Pinpoint the cell where the given text exists, returning its (X, Y) midpoint coordinate. 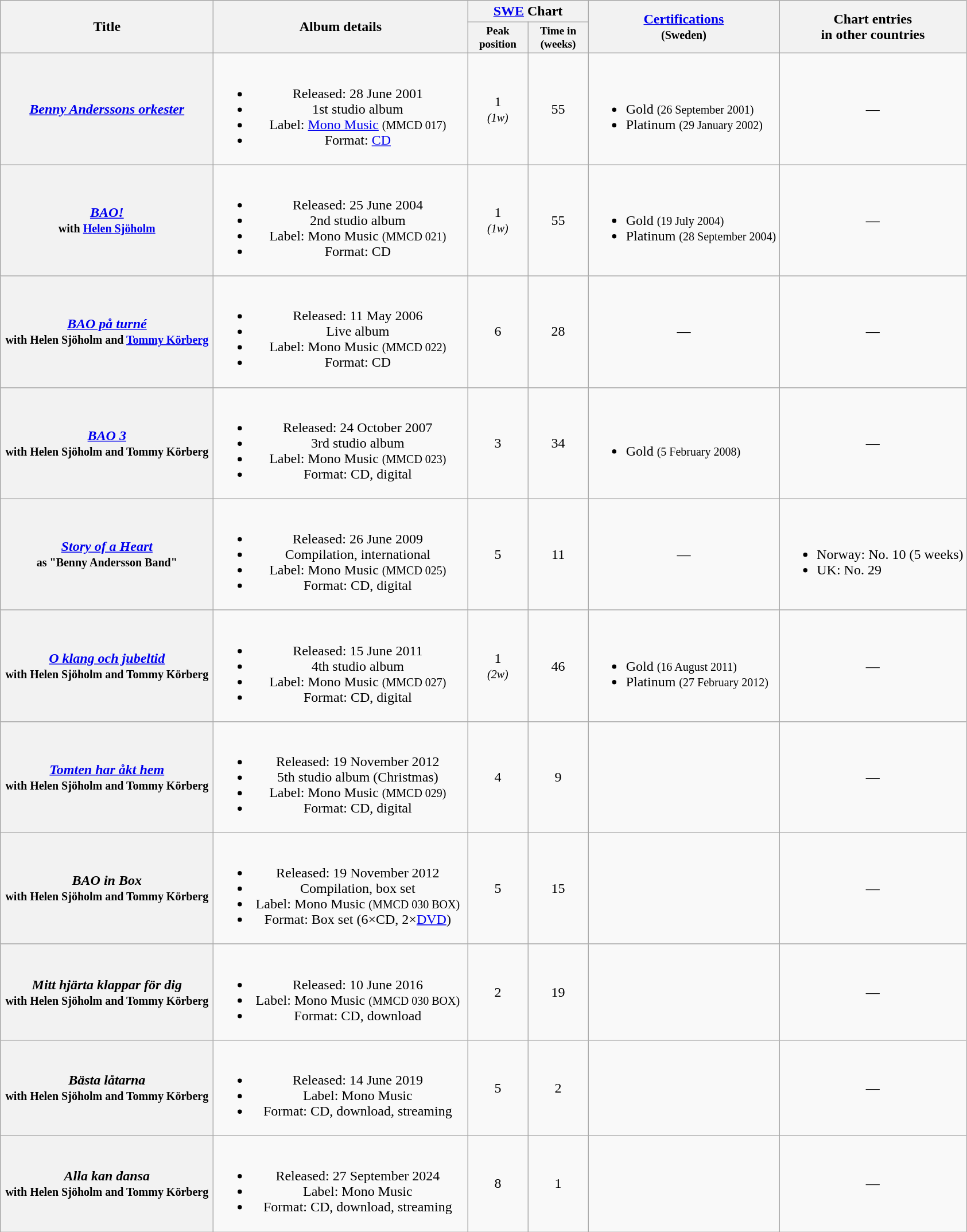
Story of a Heartas "Benny Andersson Band" (107, 554)
Released: 28 June 20011st studio albumLabel: Mono Music (MMCD 017)Format: CD (341, 109)
Released: 14 June 2019Label: Mono MusicFormat: CD, download, streaming (341, 1088)
1(2w) (498, 666)
Released: 27 September 2024Label: Mono MusicFormat: CD, download, streaming (341, 1184)
Released: 15 June 20114th studio albumLabel: Mono Music (MMCD 027)Format: CD, digital (341, 666)
1 (558, 1184)
Peak position (498, 38)
Tomten har åkt hemwith Helen Sjöholm and Tommy Körberg (107, 777)
BAO på turnéwith Helen Sjöholm and Tommy Körberg (107, 332)
Released: 25 June 20042nd studio albumLabel: Mono Music (MMCD 021)Format: CD (341, 220)
Bästa låtarnawith Helen Sjöholm and Tommy Körberg (107, 1088)
Gold (19 July 2004)Platinum (28 September 2004) (684, 220)
Time in(weeks) (558, 38)
BAO 3with Helen Sjöholm and Tommy Körberg (107, 443)
3 (498, 443)
Mitt hjärta klappar för digwith Helen Sjöholm and Tommy Körberg (107, 992)
O klang och jubeltidwith Helen Sjöholm and Tommy Körberg (107, 666)
Certifications(Sweden) (684, 27)
Gold (16 August 2011)Platinum (27 February 2012) (684, 666)
Benny Anderssons orkester (107, 109)
46 (558, 666)
Released: 26 June 2009Compilation, internationalLabel: Mono Music (MMCD 025)Format: CD, digital (341, 554)
Released: 19 November 20125th studio album (Christmas)Label: Mono Music (MMCD 029)Format: CD, digital (341, 777)
BAO!with Helen Sjöholm (107, 220)
Released: 11 May 2006Live albumLabel: Mono Music (MMCD 022)Format: CD (341, 332)
Released: 24 October 20073rd studio albumLabel: Mono Music (MMCD 023)Format: CD, digital (341, 443)
Gold (26 September 2001)Platinum (29 January 2002) (684, 109)
BAO in Boxwith Helen Sjöholm and Tommy Körberg (107, 888)
9 (558, 777)
Album details (341, 27)
8 (498, 1184)
11 (558, 554)
Title (107, 27)
Gold (5 February 2008) (684, 443)
Norway: No. 10 (5 weeks)UK: No. 29 (873, 554)
Released: 10 June 2016Label: Mono Music (MMCD 030 BOX)Format: CD, download (341, 992)
SWE Chart (528, 11)
28 (558, 332)
6 (498, 332)
15 (558, 888)
4 (498, 777)
Released: 19 November 2012Compilation, box setLabel: Mono Music (MMCD 030 BOX)Format: Box set (6×CD, 2×DVD) (341, 888)
Chart entries in other countries (873, 27)
Alla kan dansawith Helen Sjöholm and Tommy Körberg (107, 1184)
19 (558, 992)
34 (558, 443)
